Search for the cell housing the specified text and yield its [X, Y] center coordinate. 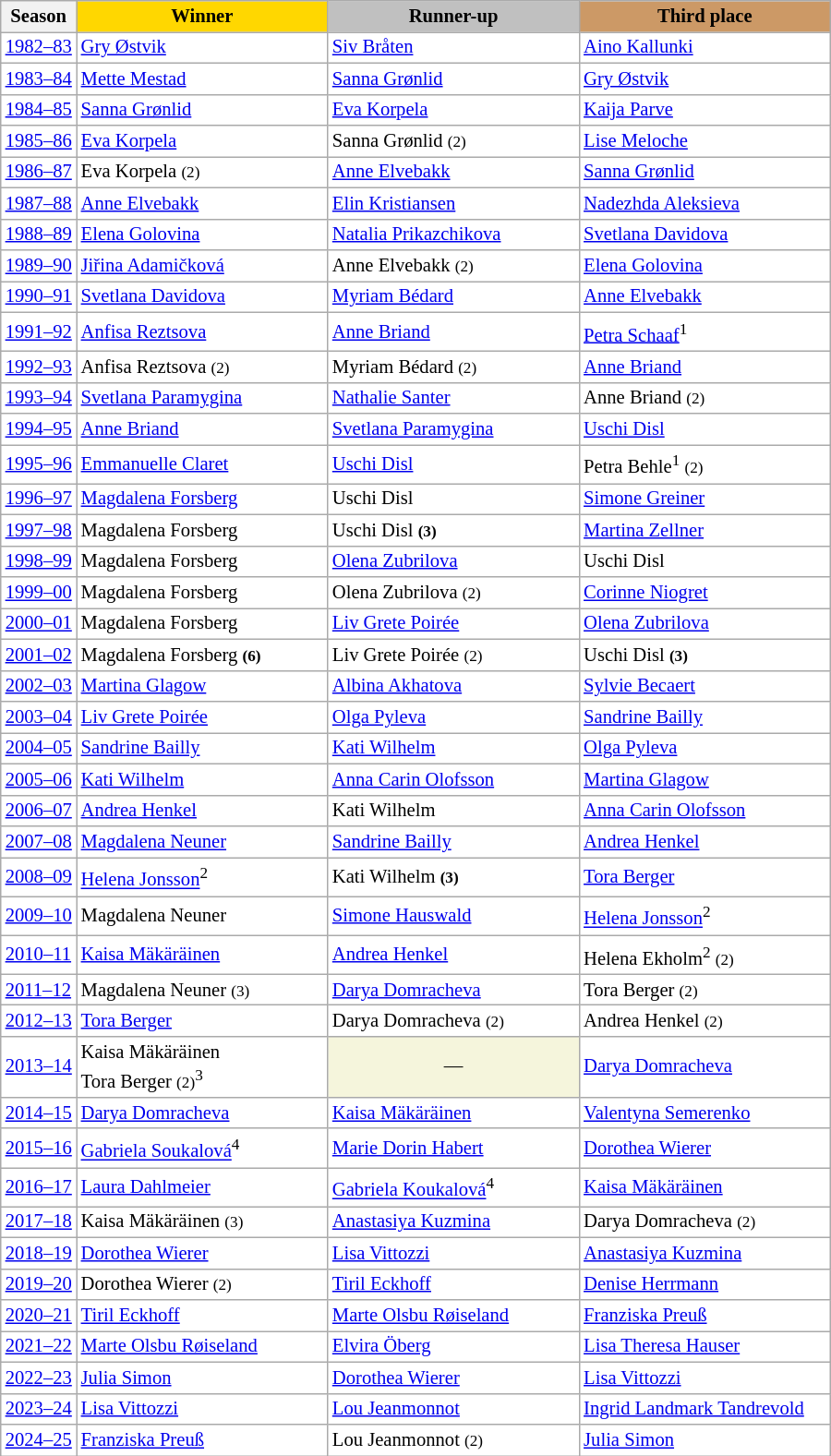
2005–06 [39, 779]
Siv Bråten [453, 47]
1986–87 [39, 172]
Simone Hauswald [453, 916]
1992–93 [39, 367]
Lou Jeanmonnot [453, 1409]
Eva Korpela (2) [202, 172]
Anne Elvebakk (2) [453, 265]
Nathalie Santer [453, 398]
1994–95 [39, 429]
Myriam Bédard (2) [453, 367]
2021–22 [39, 1346]
Valentyna Semerenko [705, 1113]
Ingrid Landmark Tandrevold [705, 1409]
Magdalena Neuner (3) [202, 990]
2009–10 [39, 916]
2014–15 [39, 1113]
Myriam Bédard [453, 296]
Kaisa Mäkäräinen Tora Berger (2)3 [202, 1066]
Mette Mestad [202, 78]
Elvira Öberg [453, 1346]
2024–25 [39, 1440]
Martina Zellner [705, 530]
1991–92 [39, 331]
Sanna Grønlid (2) [453, 141]
Denise Herrmann [705, 1284]
Laura Dahlmeier [202, 1186]
Marie Dorin Habert [453, 1148]
2020–21 [39, 1316]
2001–02 [39, 655]
Dorothea Wierer (2) [202, 1284]
Sylvie Becaert [705, 686]
2018–19 [39, 1253]
Emmanuelle Claret [202, 463]
Petra Schaaf1 [705, 331]
2007–08 [39, 842]
Gabriela Koukalová4 [453, 1186]
2011–12 [39, 990]
2017–18 [39, 1221]
2008–09 [39, 876]
1995–96 [39, 463]
2010–11 [39, 955]
Helena Ekholm2 (2) [705, 955]
1988–89 [39, 235]
Runner-up [453, 16]
1987–88 [39, 203]
Aino Kallunki [705, 47]
Natalia Prikazchikova [453, 235]
Winner [202, 16]
Lou Jeanmonnot (2) [453, 1440]
Third place [705, 16]
2023–24 [39, 1409]
Kaisa Mäkäräinen (3) [202, 1221]
2006–07 [39, 811]
1996–97 [39, 499]
Albina Akhatova [453, 686]
Jiřina Adamičková [202, 265]
Season [39, 16]
Anne Briand (2) [705, 398]
Elin Kristiansen [453, 203]
Olena Zubrilova (2) [453, 593]
Gabriela Soukalová4 [202, 1148]
1993–94 [39, 398]
2004–05 [39, 748]
Lisa Theresa Hauser [705, 1346]
Andrea Henkel (2) [705, 1021]
Tora Berger (2) [705, 990]
Nadezhda Aleksieva [705, 203]
2002–03 [39, 686]
1983–84 [39, 78]
2019–20 [39, 1284]
2015–16 [39, 1148]
1985–86 [39, 141]
— [453, 1066]
Simone Greiner [705, 499]
2003–04 [39, 717]
2016–17 [39, 1186]
Magdalena Forsberg (6) [202, 655]
1982–83 [39, 47]
2000–01 [39, 623]
2013–14 [39, 1066]
Liv Grete Poirée (2) [453, 655]
Kati Wilhelm (3) [453, 876]
1990–91 [39, 296]
1999–00 [39, 593]
Lise Meloche [705, 141]
1989–90 [39, 265]
Kaija Parve [705, 110]
1998–99 [39, 561]
1997–98 [39, 530]
2012–13 [39, 1021]
Anfisa Reztsova (2) [202, 367]
2022–23 [39, 1378]
1984–85 [39, 110]
Anfisa Reztsova [202, 331]
Petra Behle1 (2) [705, 463]
Corinne Niogret [705, 593]
